Return [x, y] of the center of cell containing provided text 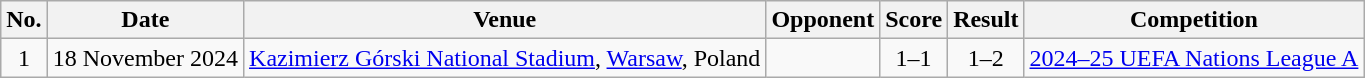
1–2 [986, 58]
1–1 [914, 58]
Result [986, 20]
18 November 2024 [145, 58]
Venue [505, 20]
Opponent [823, 20]
No. [24, 20]
Kazimierz Górski National Stadium, Warsaw, Poland [505, 58]
Competition [1194, 20]
Score [914, 20]
2024–25 UEFA Nations League A [1194, 58]
1 [24, 58]
Date [145, 20]
